Provide the (x, y) coordinate of the cell's center where the given text is located.  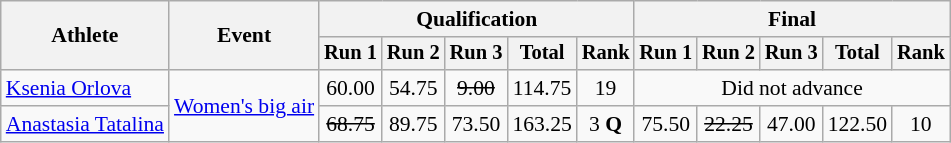
19 (606, 88)
68.75 (350, 124)
3 Q (606, 124)
Event (244, 36)
9.00 (476, 88)
Women's big air (244, 106)
114.75 (542, 88)
47.00 (792, 124)
122.50 (858, 124)
Final (792, 19)
60.00 (350, 88)
163.25 (542, 124)
73.50 (476, 124)
Qualification (476, 19)
Athlete (85, 36)
75.50 (666, 124)
10 (921, 124)
22.25 (728, 124)
Ksenia Orlova (85, 88)
89.75 (414, 124)
Did not advance (792, 88)
Anastasia Tatalina (85, 124)
54.75 (414, 88)
